Scan for the cell matching the given text and deliver its (x, y) coordinate at center. 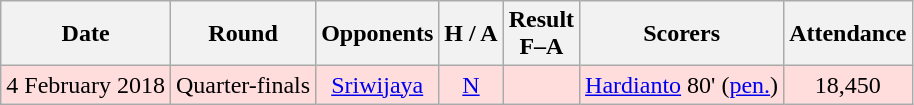
4 February 2018 (86, 85)
Quarter-finals (242, 85)
Date (86, 34)
ResultF–A (541, 34)
Hardianto 80' (pen.) (682, 85)
18,450 (848, 85)
Opponents (378, 34)
Scorers (682, 34)
Attendance (848, 34)
Sriwijaya (378, 85)
H / A (471, 34)
N (471, 85)
Round (242, 34)
